From the cell containing the given text, extract its center point as (X, Y) coordinate. 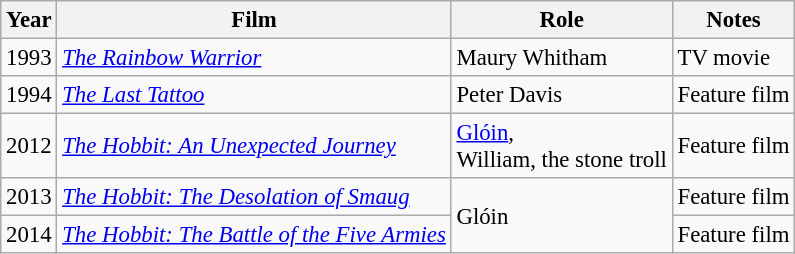
2012 (29, 146)
1994 (29, 95)
TV movie (734, 58)
Glóin,William, the stone troll (562, 146)
1993 (29, 58)
Year (29, 20)
The Hobbit: The Desolation of Smaug (254, 197)
The Rainbow Warrior (254, 58)
2013 (29, 197)
Film (254, 20)
The Hobbit: The Battle of the Five Armies (254, 235)
Role (562, 20)
The Hobbit: An Unexpected Journey (254, 146)
Maury Whitham (562, 58)
The Last Tattoo (254, 95)
2014 (29, 235)
Glóin (562, 216)
Peter Davis (562, 95)
Notes (734, 20)
